Identify which cell holds the provided text, then report its [x, y] central coordinate. 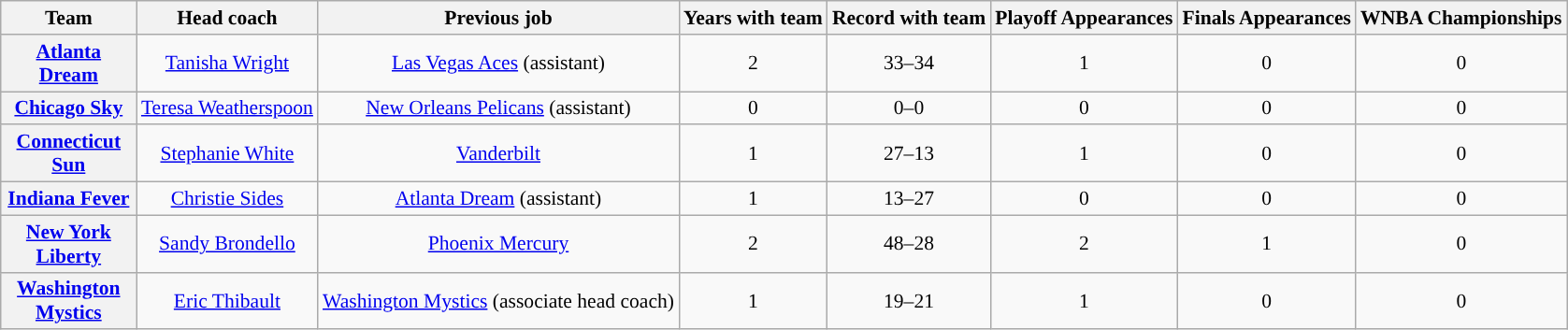
New Orleans Pelicans (assistant) [498, 108]
Tanisha Wright [227, 64]
Vanderbilt [498, 153]
Atlanta Dream [69, 64]
Washington Mystics (associate head coach) [498, 301]
Years with team [754, 18]
Connecticut Sun [69, 153]
Record with team [909, 18]
Atlanta Dream (assistant) [498, 199]
New York Liberty [69, 243]
Washington Mystics [69, 301]
33–34 [909, 64]
13–27 [909, 199]
Eric Thibault [227, 301]
Head coach [227, 18]
19–21 [909, 301]
WNBA Championships [1460, 18]
0–0 [909, 108]
48–28 [909, 243]
Teresa Weatherspoon [227, 108]
Indiana Fever [69, 199]
Finals Appearances [1266, 18]
Team [69, 18]
Stephanie White [227, 153]
Chicago Sky [69, 108]
Las Vegas Aces (assistant) [498, 64]
Sandy Brondello [227, 243]
Playoff Appearances [1084, 18]
Christie Sides [227, 199]
27–13 [909, 153]
Previous job [498, 18]
Phoenix Mercury [498, 243]
